Provide the [X, Y] coordinate of the cell's center where the given text is located.  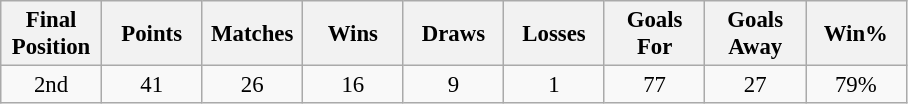
1 [554, 85]
Win% [856, 34]
26 [252, 85]
Losses [554, 34]
27 [756, 85]
41 [152, 85]
Draws [454, 34]
77 [654, 85]
Goals Away [756, 34]
Final Position [52, 34]
Matches [252, 34]
Goals For [654, 34]
2nd [52, 85]
Points [152, 34]
79% [856, 85]
Wins [354, 34]
9 [454, 85]
16 [354, 85]
